Scan for the cell matching the given text and deliver its (x, y) coordinate at center. 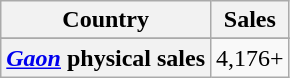
Country (106, 20)
4,176+ (250, 58)
Gaon physical sales (106, 58)
Sales (250, 20)
